Detect which cell encompasses the target text, then output its (x, y) center coordinate. 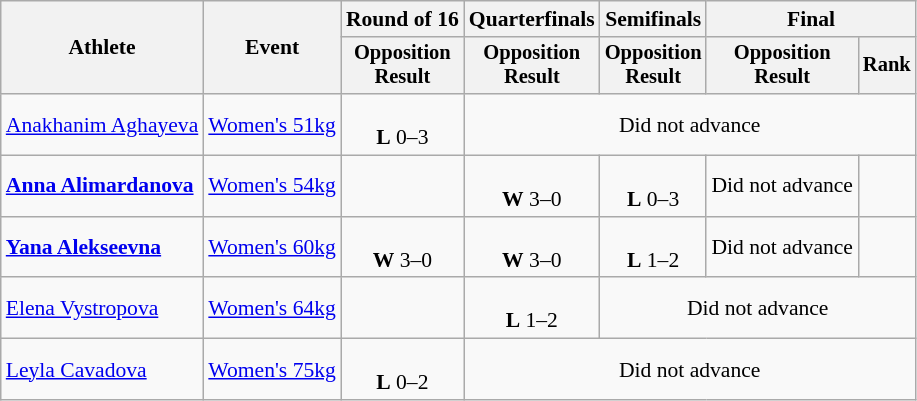
Athlete (102, 48)
L 0–2 (402, 370)
Women's 64kg (272, 308)
Event (272, 48)
Final (810, 19)
Women's 54kg (272, 186)
Elena Vystropova (102, 308)
Round of 16 (402, 19)
Anna Alimardanova (102, 186)
Semifinals (654, 19)
Women's 75kg (272, 370)
Yana Alekseevna (102, 248)
Anakhanim Aghayeva (102, 124)
Quarterfinals (532, 19)
Leyla Cavadova (102, 370)
Rank (887, 66)
Women's 60kg (272, 248)
Women's 51kg (272, 124)
